Identify which cell holds the provided text, then report its (X, Y) central coordinate. 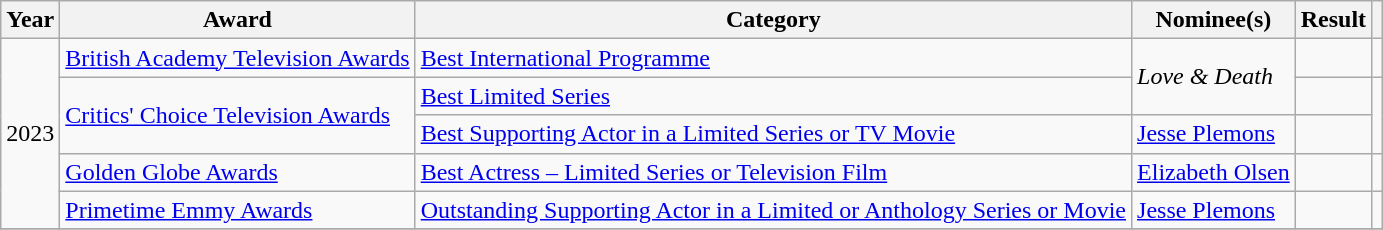
Best Limited Series (773, 96)
Award (238, 20)
2023 (30, 134)
Elizabeth Olsen (1214, 172)
Best Supporting Actor in a Limited Series or TV Movie (773, 134)
Golden Globe Awards (238, 172)
Best Actress – Limited Series or Television Film (773, 172)
Category (773, 20)
Critics' Choice Television Awards (238, 115)
Best International Programme (773, 58)
Outstanding Supporting Actor in a Limited or Anthology Series or Movie (773, 210)
Result (1333, 20)
Love & Death (1214, 77)
Year (30, 20)
Primetime Emmy Awards (238, 210)
Nominee(s) (1214, 20)
British Academy Television Awards (238, 58)
